Search for the cell housing the specified text and yield its [X, Y] center coordinate. 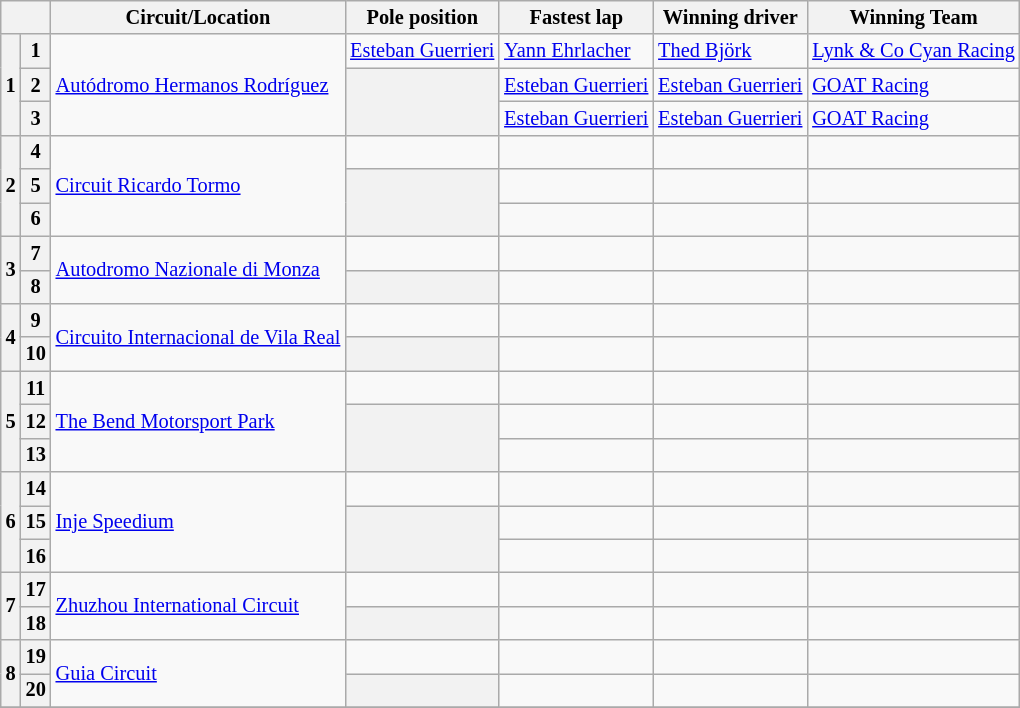
15 [36, 522]
Guia Circuit [198, 674]
The Bend Motorsport Park [198, 422]
Pole position [422, 17]
Circuit/Location [198, 17]
Yann Ehrlacher [576, 51]
16 [36, 556]
14 [36, 489]
Fastest lap [576, 17]
Winning Team [913, 17]
17 [36, 589]
18 [36, 623]
19 [36, 657]
20 [36, 690]
9 [36, 320]
Autodromo Nazionale di Monza [198, 270]
Circuito Internacional de Vila Real [198, 336]
10 [36, 354]
13 [36, 455]
Lynk & Co Cyan Racing [913, 51]
Inje Speedium [198, 522]
Zhuzhou International Circuit [198, 606]
Winning driver [730, 17]
Thed Björk [730, 51]
11 [36, 388]
Autódromo Hermanos Rodríguez [198, 84]
12 [36, 421]
Circuit Ricardo Tormo [198, 186]
